Extract the (X, Y) coordinate from the center of the cell holding the provided text.  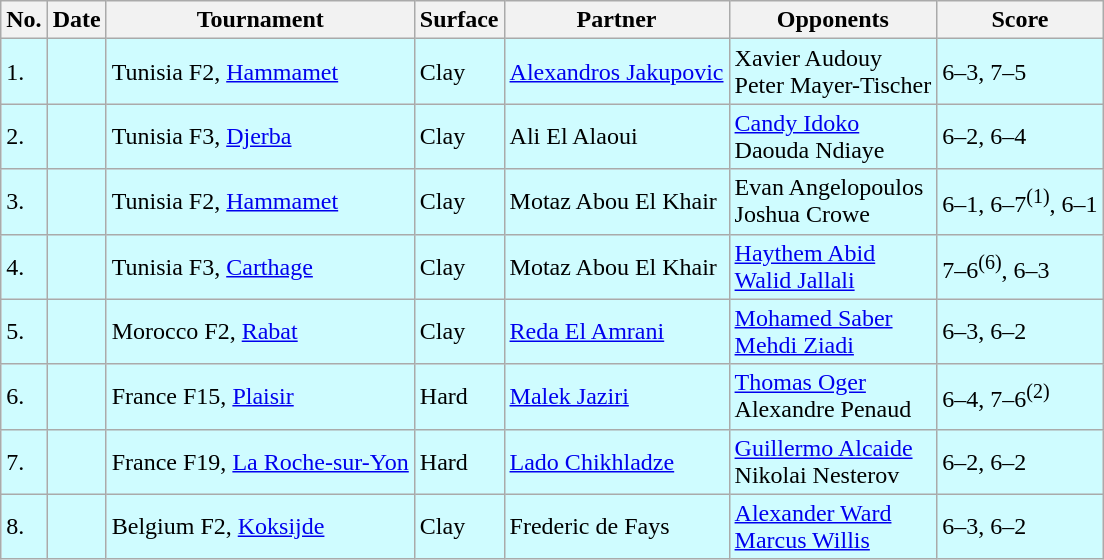
France F15, Plaisir (260, 396)
Guillermo Alcaide Nikolai Nesterov (833, 462)
Tunisia F3, Djerba (260, 136)
Mohamed Saber Mehdi Ziadi (833, 332)
No. (24, 20)
6–4, 7–6(2) (1020, 396)
4. (24, 266)
3. (24, 202)
Frederic de Fays (616, 526)
Malek Jaziri (616, 396)
Alexander Ward Marcus Willis (833, 526)
Ali El Alaoui (616, 136)
Alexandros Jakupovic (616, 72)
Date (76, 20)
6–2, 6–4 (1020, 136)
6. (24, 396)
8. (24, 526)
Surface (459, 20)
6–3, 7–5 (1020, 72)
Haythem Abid Walid Jallali (833, 266)
1. (24, 72)
2. (24, 136)
6–2, 6–2 (1020, 462)
Thomas Oger Alexandre Penaud (833, 396)
Opponents (833, 20)
Lado Chikhladze (616, 462)
6–1, 6–7(1), 6–1 (1020, 202)
France F19, La Roche-sur-Yon (260, 462)
7–6(6), 6–3 (1020, 266)
Partner (616, 20)
Reda El Amrani (616, 332)
Belgium F2, Koksijde (260, 526)
5. (24, 332)
Tournament (260, 20)
Candy Idoko Daouda Ndiaye (833, 136)
Xavier Audouy Peter Mayer-Tischer (833, 72)
Morocco F2, Rabat (260, 332)
7. (24, 462)
Tunisia F3, Carthage (260, 266)
Evan Angelopoulos Joshua Crowe (833, 202)
Score (1020, 20)
